Return the (X, Y) coordinate for the center point of the cell that contains the specified text.  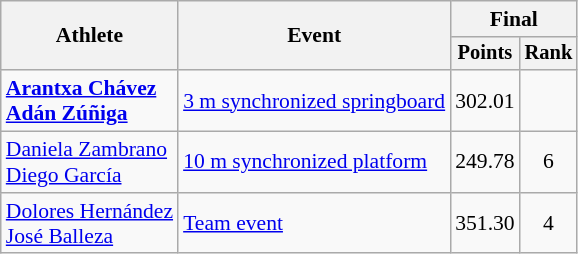
Final (514, 19)
Daniela ZambranoDiego García (90, 162)
Dolores HernándezJosé Balleza (90, 224)
Rank (549, 54)
Arantxa ChávezAdán Zúñiga (90, 100)
4 (549, 224)
Athlete (90, 36)
Points (484, 54)
302.01 (484, 100)
6 (549, 162)
10 m synchronized platform (314, 162)
351.30 (484, 224)
Event (314, 36)
249.78 (484, 162)
Team event (314, 224)
3 m synchronized springboard (314, 100)
